Provide the [x, y] coordinate of the cell's center where the given text is located.  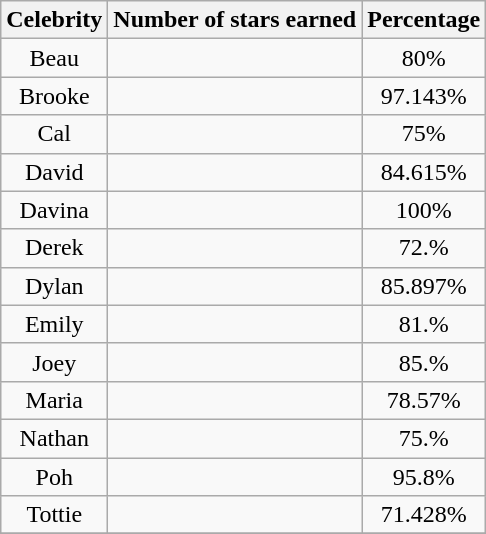
85.% [424, 362]
80% [424, 58]
Derek [54, 248]
Davina [54, 210]
Cal [54, 134]
Beau [54, 58]
95.8% [424, 477]
Joey [54, 362]
Dylan [54, 286]
Celebrity [54, 20]
Number of stars earned [235, 20]
Emily [54, 324]
78.57% [424, 400]
97.143% [424, 96]
David [54, 172]
Tottie [54, 515]
72.% [424, 248]
84.615% [424, 172]
Nathan [54, 438]
71.428% [424, 515]
Poh [54, 477]
100% [424, 210]
85.897% [424, 286]
Percentage [424, 20]
75% [424, 134]
81.% [424, 324]
75.% [424, 438]
Maria [54, 400]
Brooke [54, 96]
